Capture the cell that displays the provided text and extract its (X, Y) central coordinate. 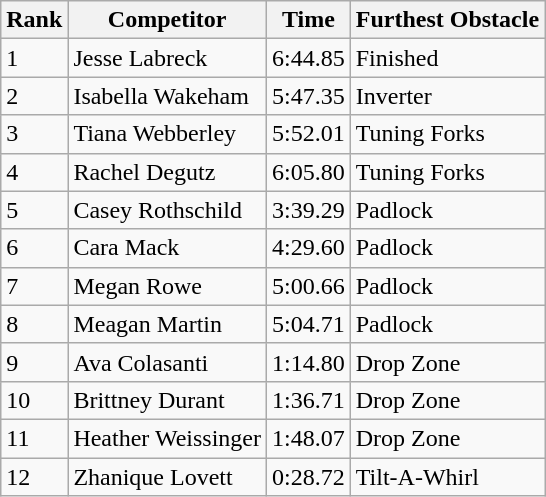
Rank (34, 20)
11 (34, 438)
Brittney Durant (168, 400)
5:47.35 (308, 96)
Competitor (168, 20)
4:29.60 (308, 248)
Zhanique Lovett (168, 477)
Megan Rowe (168, 286)
0:28.72 (308, 477)
2 (34, 96)
5:04.71 (308, 324)
7 (34, 286)
Heather Weissinger (168, 438)
1:36.71 (308, 400)
9 (34, 362)
Furthest Obstacle (447, 20)
Ava Colasanti (168, 362)
3:39.29 (308, 210)
10 (34, 400)
Tilt-A-Whirl (447, 477)
Isabella Wakeham (168, 96)
Jesse Labreck (168, 58)
5:52.01 (308, 134)
1 (34, 58)
Rachel Degutz (168, 172)
1:48.07 (308, 438)
3 (34, 134)
Casey Rothschild (168, 210)
Time (308, 20)
Finished (447, 58)
Inverter (447, 96)
6:44.85 (308, 58)
6 (34, 248)
5 (34, 210)
Meagan Martin (168, 324)
1:14.80 (308, 362)
Tiana Webberley (168, 134)
6:05.80 (308, 172)
Cara Mack (168, 248)
8 (34, 324)
5:00.66 (308, 286)
4 (34, 172)
12 (34, 477)
